Provide the [x, y] coordinate of the cell's center where the given text is located.  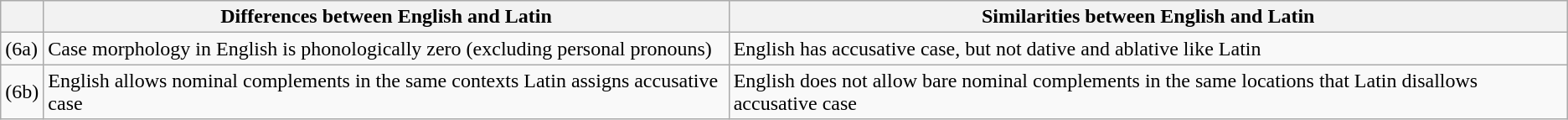
Case morphology in English is phonologically zero (excluding personal pronouns) [386, 49]
English allows nominal complements in the same contexts Latin assigns accusative case [386, 92]
(6a) [22, 49]
Similarities between English and Latin [1148, 17]
Differences between English and Latin [386, 17]
English has accusative case, but not dative and ablative like Latin [1148, 49]
English does not allow bare nominal complements in the same locations that Latin disallows accusative case [1148, 92]
(6b) [22, 92]
